Find where the given text appears and provide that cell's center as [X, Y] coordinate. 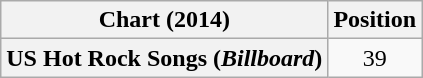
US Hot Rock Songs (Billboard) [164, 58]
Chart (2014) [164, 20]
39 [375, 58]
Position [375, 20]
